Capture the cell that displays the provided text and extract its [X, Y] central coordinate. 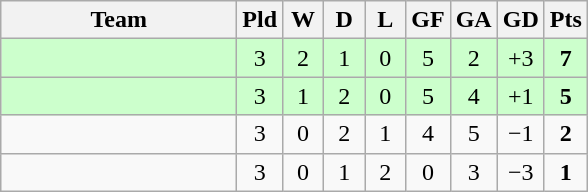
GD [520, 20]
+3 [520, 58]
GA [474, 20]
D [344, 20]
+1 [520, 96]
7 [566, 58]
−3 [520, 172]
−1 [520, 134]
W [304, 20]
Pld [260, 20]
GF [428, 20]
Team [119, 20]
L [386, 20]
Pts [566, 20]
